Determine the [X, Y] coordinate at the center of the cell enclosing the given text.  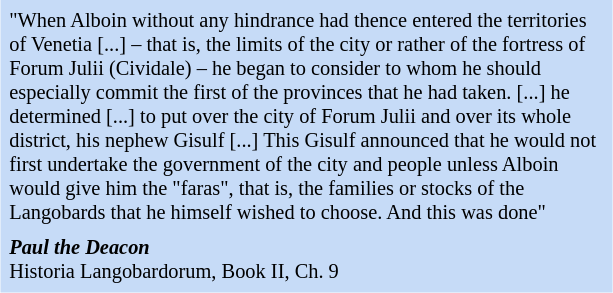
Paul the Deacon Historia Langobardorum, Book II, Ch. 9 [306, 260]
